Find where the given text appears and provide that cell's center as (x, y) coordinate. 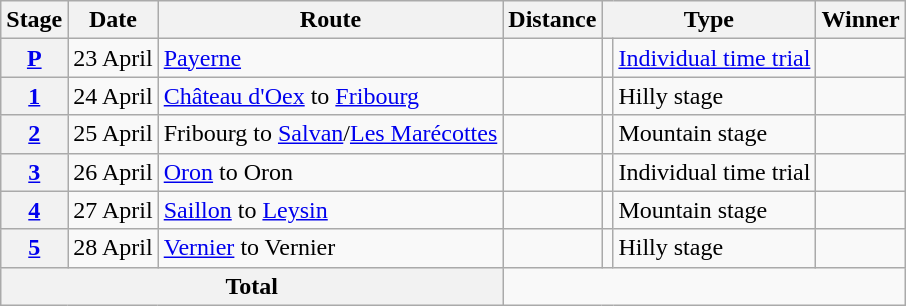
5 (34, 248)
3 (34, 172)
24 April (113, 96)
28 April (113, 248)
Vernier to Vernier (330, 248)
Total (252, 286)
25 April (113, 134)
Fribourg to Salvan/Les Marécottes (330, 134)
Distance (552, 20)
Type (709, 20)
4 (34, 210)
P (34, 58)
Payerne (330, 58)
Date (113, 20)
Saillon to Leysin (330, 210)
1 (34, 96)
23 April (113, 58)
Route (330, 20)
Château d'Oex to Fribourg (330, 96)
2 (34, 134)
27 April (113, 210)
Oron to Oron (330, 172)
Winner (860, 20)
Stage (34, 20)
26 April (113, 172)
